Detect which cell encompasses the target text, then output its (X, Y) center coordinate. 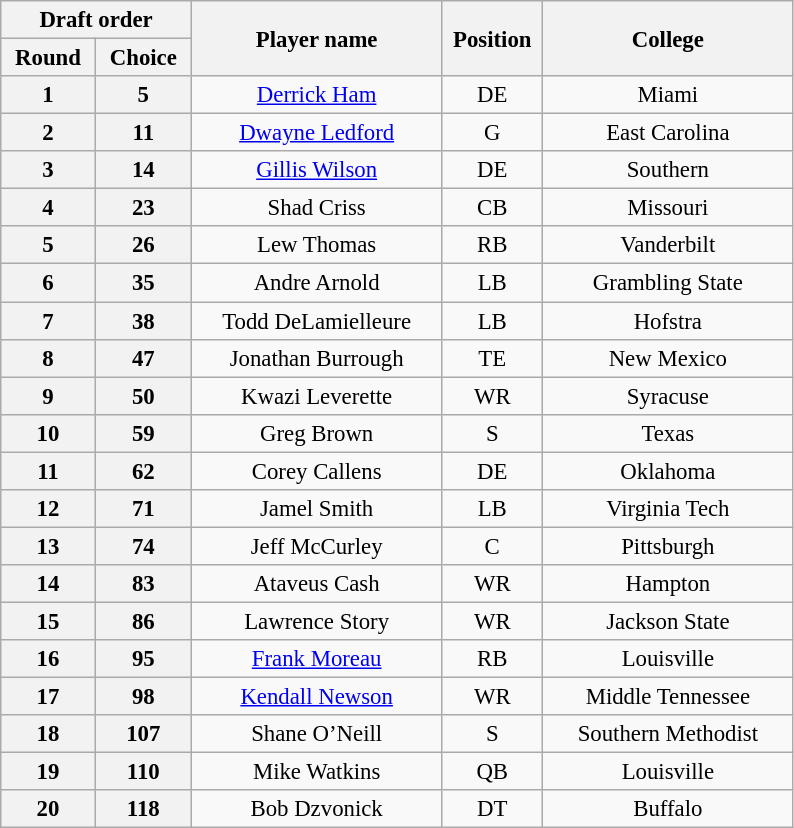
Pittsburgh (668, 546)
Grambling State (668, 283)
20 (48, 809)
110 (143, 772)
Hofstra (668, 321)
107 (143, 734)
Missouri (668, 208)
Southern (668, 170)
C (492, 546)
Syracuse (668, 396)
Southern Methodist (668, 734)
Jackson State (668, 621)
59 (143, 433)
Frank Moreau (316, 659)
Andre Arnold (316, 283)
CB (492, 208)
Kwazi Leverette (316, 396)
Jonathan Burrough (316, 358)
Buffalo (668, 809)
62 (143, 471)
13 (48, 546)
Middle Tennessee (668, 697)
6 (48, 283)
98 (143, 697)
23 (143, 208)
83 (143, 584)
18 (48, 734)
Texas (668, 433)
Shad Criss (316, 208)
118 (143, 809)
Choice (143, 58)
Greg Brown (316, 433)
38 (143, 321)
Position (492, 38)
2 (48, 133)
71 (143, 509)
12 (48, 509)
7 (48, 321)
Jeff McCurley (316, 546)
Corey Callens (316, 471)
Jamel Smith (316, 509)
Lew Thomas (316, 245)
16 (48, 659)
DT (492, 809)
Player name (316, 38)
74 (143, 546)
G (492, 133)
College (668, 38)
86 (143, 621)
Oklahoma (668, 471)
4 (48, 208)
Gillis Wilson (316, 170)
50 (143, 396)
17 (48, 697)
15 (48, 621)
Virginia Tech (668, 509)
QB (492, 772)
Draft order (96, 20)
Dwayne Ledford (316, 133)
Miami (668, 95)
Lawrence Story (316, 621)
Hampton (668, 584)
35 (143, 283)
Mike Watkins (316, 772)
Derrick Ham (316, 95)
19 (48, 772)
East Carolina (668, 133)
26 (143, 245)
9 (48, 396)
Kendall Newson (316, 697)
Vanderbilt (668, 245)
Bob Dzvonick (316, 809)
New Mexico (668, 358)
10 (48, 433)
8 (48, 358)
47 (143, 358)
TE (492, 358)
1 (48, 95)
Shane O’Neill (316, 734)
Todd DeLamielleure (316, 321)
3 (48, 170)
Ataveus Cash (316, 584)
95 (143, 659)
Round (48, 58)
